Return the (X, Y) coordinate for the center point of the cell that contains the specified text.  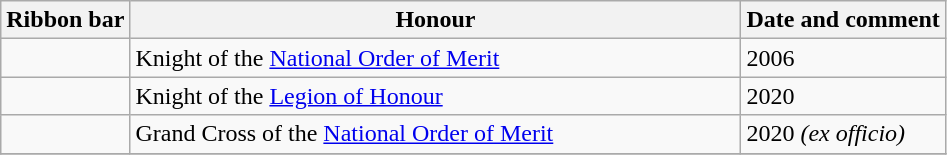
Ribbon bar (66, 20)
Date and comment (843, 20)
2020 (843, 96)
Knight of the National Order of Merit (436, 58)
Honour (436, 20)
Grand Cross of the National Order of Merit (436, 134)
2020 (ex officio) (843, 134)
2006 (843, 58)
Knight of the Legion of Honour (436, 96)
